Find where the given text appears and provide that cell's center as (X, Y) coordinate. 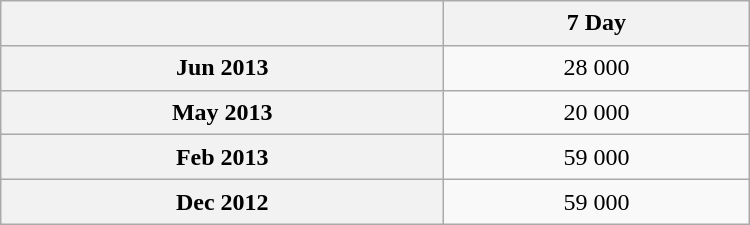
May 2013 (222, 112)
Dec 2012 (222, 202)
Jun 2013 (222, 68)
7 Day (597, 24)
20 000 (597, 112)
28 000 (597, 68)
Feb 2013 (222, 158)
